For the text-containing cell, return its midpoint in [X, Y] coordinate format. 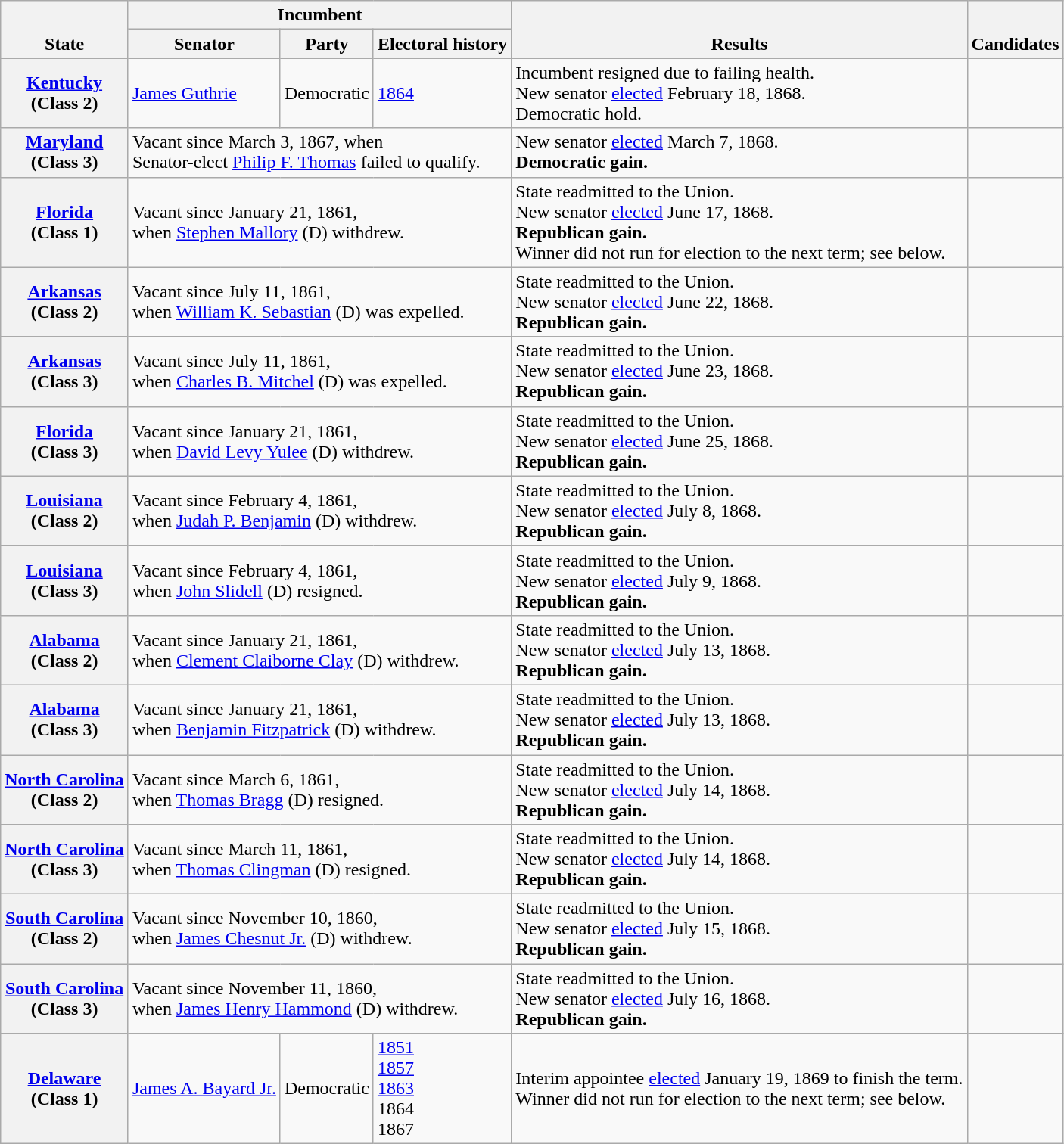
Results [739, 30]
North Carolina(Class 3) [65, 860]
Vacant since July 11, 1861,when William K. Sebastian (D) was expelled. [319, 302]
State [65, 30]
Alabama(Class 2) [65, 650]
Vacant since March 6, 1861,when Thomas Bragg (D) resigned. [319, 790]
Vacant since February 4, 1861,when Judah P. Benjamin (D) withdrew. [319, 511]
Louisiana(Class 3) [65, 580]
Louisiana(Class 2) [65, 511]
1851185718631864 1867 [442, 1089]
Vacant since January 21, 1861,when Stephen Mallory (D) withdrew. [319, 222]
Alabama(Class 3) [65, 720]
State readmitted to the Union.New senator elected July 9, 1868.Republican gain. [739, 580]
New senator elected March 7, 1868.Democratic gain. [739, 153]
Candidates [1016, 30]
Party [327, 44]
State readmitted to the Union.New senator elected June 22, 1868.Republican gain. [739, 302]
Vacant since July 11, 1861,when Charles B. Mitchel (D) was expelled. [319, 371]
Vacant since January 21, 1861,when David Levy Yulee (D) withdrew. [319, 441]
James A. Bayard Jr. [204, 1089]
Vacant since January 21, 1861,when Benjamin Fitzpatrick (D) withdrew. [319, 720]
Incumbent resigned due to failing health.New senator elected February 18, 1868.Democratic hold. [739, 93]
State readmitted to the Union.New senator elected July 16, 1868.Republican gain. [739, 999]
North Carolina(Class 2) [65, 790]
State readmitted to the Union.New senator elected July 8, 1868.Republican gain. [739, 511]
State readmitted to the Union.New senator elected June 23, 1868.Republican gain. [739, 371]
State readmitted to the Union.New senator elected June 17, 1868.Republican gain.Winner did not run for election to the next term; see below. [739, 222]
Interim appointee elected January 19, 1869 to finish the term.Winner did not run for election to the next term; see below. [739, 1089]
Electoral history [442, 44]
1864 [442, 93]
State readmitted to the Union.New senator elected July 15, 1868.Republican gain. [739, 929]
Florida(Class 1) [65, 222]
Vacant since November 10, 1860,when James Chesnut Jr. (D) withdrew. [319, 929]
Vacant since February 4, 1861,when John Slidell (D) resigned. [319, 580]
Vacant since March 3, 1867, whenSenator-elect Philip F. Thomas failed to qualify. [319, 153]
Florida(Class 3) [65, 441]
South Carolina(Class 3) [65, 999]
Delaware(Class 1) [65, 1089]
Maryland(Class 3) [65, 153]
Vacant since January 21, 1861,when Clement Claiborne Clay (D) withdrew. [319, 650]
Vacant since November 11, 1860,when James Henry Hammond (D) withdrew. [319, 999]
State readmitted to the Union.New senator elected June 25, 1868.Republican gain. [739, 441]
Arkansas(Class 2) [65, 302]
Arkansas(Class 3) [65, 371]
James Guthrie [204, 93]
Kentucky(Class 2) [65, 93]
South Carolina(Class 2) [65, 929]
Senator [204, 44]
Vacant since March 11, 1861,when Thomas Clingman (D) resigned. [319, 860]
Incumbent [319, 15]
